Search for the cell housing the specified text and yield its [X, Y] center coordinate. 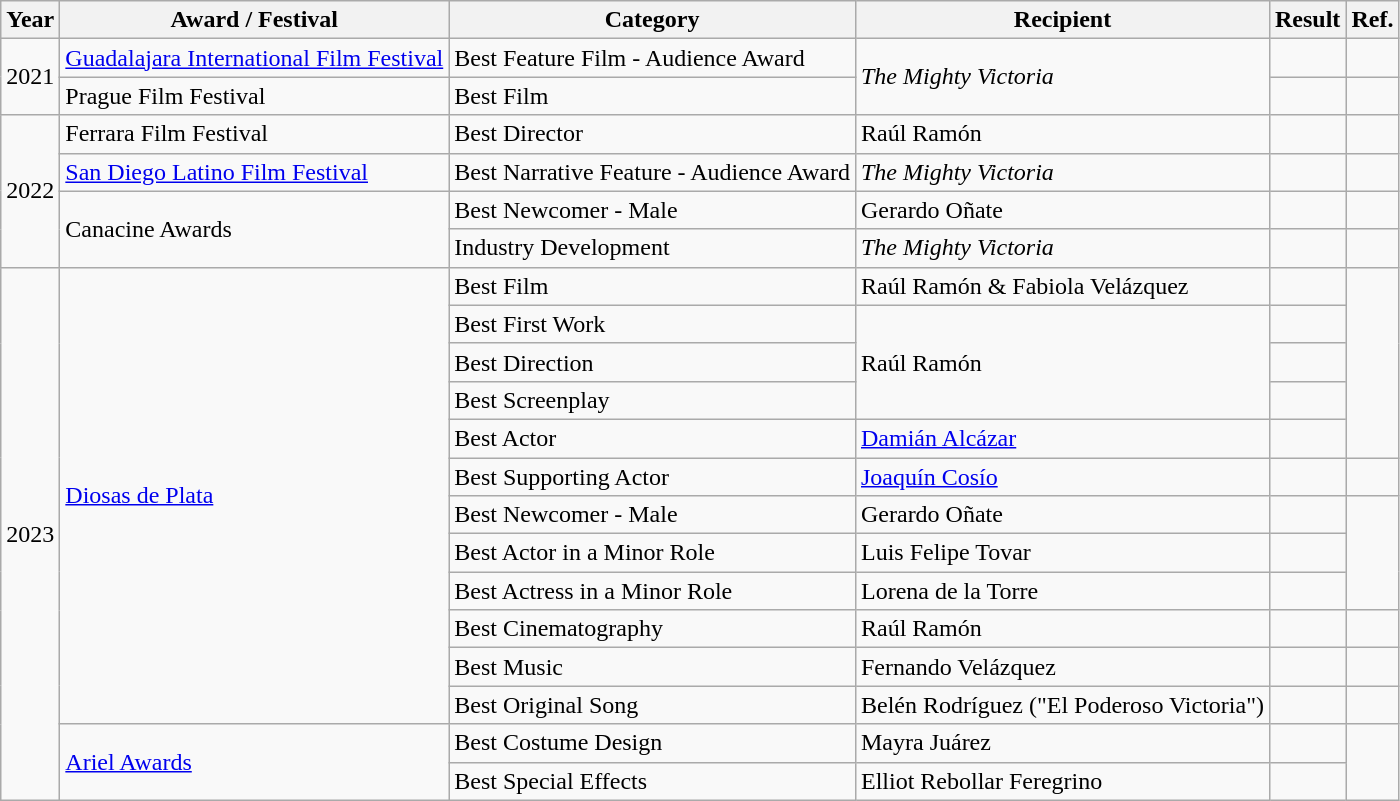
Best Director [652, 134]
Best Direction [652, 362]
Elliot Rebollar Feregrino [1062, 781]
Diosas de Plata [254, 496]
Ref. [1372, 20]
Result [1307, 20]
Best Cinematography [652, 629]
Best Costume Design [652, 743]
Raúl Ramón & Fabiola Velázquez [1062, 286]
Best Special Effects [652, 781]
Best Actor [652, 438]
Year [30, 20]
Recipient [1062, 20]
2022 [30, 191]
Guadalajara International Film Festival [254, 58]
Mayra Juárez [1062, 743]
Belén Rodríguez ("El Poderoso Victoria") [1062, 705]
Award / Festival [254, 20]
Fernando Velázquez [1062, 667]
Best Screenplay [652, 400]
Best Actress in a Minor Role [652, 591]
Damián Alcázar [1062, 438]
Category [652, 20]
Industry Development [652, 248]
Ariel Awards [254, 762]
Ferrara Film Festival [254, 134]
Canacine Awards [254, 229]
San Diego Latino Film Festival [254, 172]
Lorena de la Torre [1062, 591]
2023 [30, 534]
2021 [30, 77]
Best Original Song [652, 705]
Best Feature Film - Audience Award [652, 58]
Best Music [652, 667]
Best Narrative Feature - Audience Award [652, 172]
Best First Work [652, 324]
Luis Felipe Tovar [1062, 553]
Best Actor in a Minor Role [652, 553]
Joaquín Cosío [1062, 477]
Prague Film Festival [254, 96]
Best Supporting Actor [652, 477]
